Return (X, Y) of the center of cell containing provided text 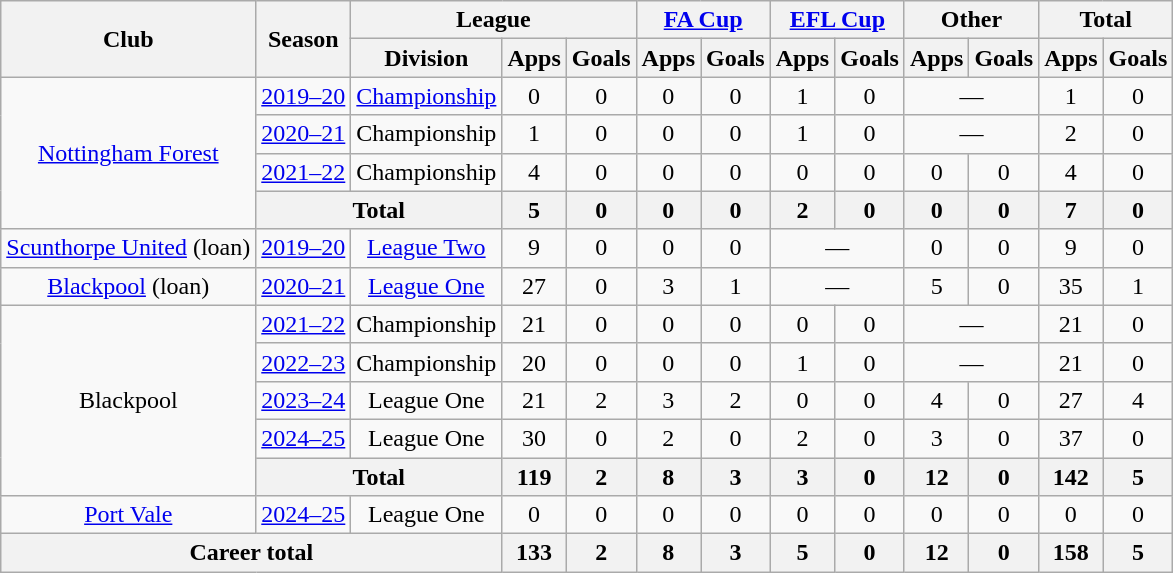
Nottingham Forest (128, 153)
2023–24 (304, 400)
Blackpool (loan) (128, 286)
35 (1071, 286)
Scunthorpe United (loan) (128, 248)
Other (971, 20)
FA Cup (703, 20)
142 (1071, 477)
158 (1071, 553)
Career total (252, 553)
League (494, 20)
Port Vale (128, 515)
119 (534, 477)
League Two (426, 248)
20 (534, 362)
30 (534, 438)
Club (128, 39)
2022–23 (304, 362)
Season (304, 39)
EFL Cup (837, 20)
Blackpool (128, 400)
7 (1071, 210)
37 (1071, 438)
Division (426, 58)
133 (534, 553)
